Pinpoint the cell where the given text exists, returning its [x, y] midpoint coordinate. 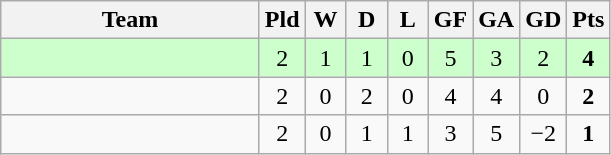
L [408, 20]
D [366, 20]
Team [130, 20]
W [326, 20]
−2 [544, 134]
GF [450, 20]
GD [544, 20]
GA [496, 20]
Pts [588, 20]
Pld [282, 20]
